Detect which cell encompasses the target text, then output its (X, Y) center coordinate. 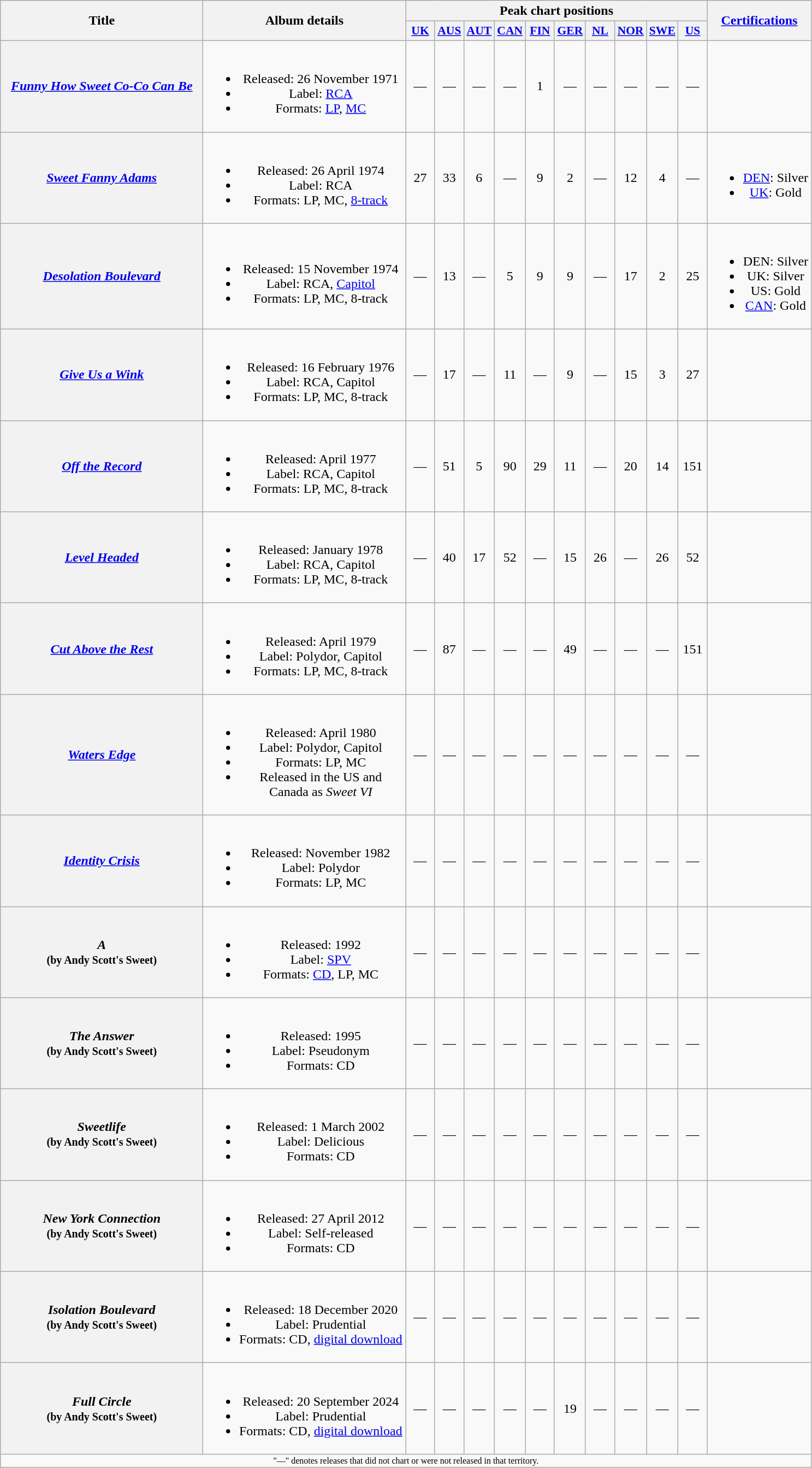
25 (692, 276)
US (692, 31)
4 (662, 178)
Released: January 1978Label: RCA, CapitolFormats: LP, MC, 8-track (305, 557)
Released: 18 December 2020Label: PrudentialFormats: CD, digital download (305, 1317)
Released: 26 November 1971Label: RCAFormats: LP, MC (305, 86)
Cut Above the Rest (102, 649)
Peak chart positions (556, 11)
SWE (662, 31)
Funny How Sweet Co-Co Can Be (102, 86)
New York Connection(by Andy Scott's Sweet) (102, 1226)
AUS (449, 31)
Released: 20 September 2024Label: PrudentialFormats: CD, digital download (305, 1408)
29 (540, 467)
51 (449, 467)
Album details (305, 21)
Released: 15 November 1974Label: RCA, CapitolFormats: LP, MC, 8-track (305, 276)
Released: 26 April 1974Label: RCAFormats: LP, MC, 8-track (305, 178)
CAN (510, 31)
Released: 1 March 2002Label: DeliciousFormats: CD (305, 1134)
Identity Crisis (102, 861)
DEN: SilverUK: SilverUS: GoldCAN: Gold (759, 276)
6 (479, 178)
The Answer(by Andy Scott's Sweet) (102, 1043)
87 (449, 649)
13 (449, 276)
Sweet Fanny Adams (102, 178)
Off the Record (102, 467)
Isolation Boulevard(by Andy Scott's Sweet) (102, 1317)
49 (570, 649)
Released: April 1977Label: RCA, CapitolFormats: LP, MC, 8-track (305, 467)
Released: 27 April 2012Label: Self-releasedFormats: CD (305, 1226)
UK (420, 31)
FIN (540, 31)
"—" denotes releases that did not chart or were not released in that territory. (406, 1460)
Give Us a Wink (102, 375)
1 (540, 86)
Released: 1995Label: PseudonymFormats: CD (305, 1043)
Released: 16 February 1976Label: RCA, CapitolFormats: LP, MC, 8-track (305, 375)
Waters Edge (102, 755)
Released: April 1980Label: Polydor, CapitolFormats: LP, MCReleased in the US and Canada as Sweet VI (305, 755)
3 (662, 375)
40 (449, 557)
GER (570, 31)
33 (449, 178)
Desolation Boulevard (102, 276)
Sweetlife(by Andy Scott's Sweet) (102, 1134)
Full Circle(by Andy Scott's Sweet) (102, 1408)
Released: April 1979Label: Polydor, CapitolFormats: LP, MC, 8-track (305, 649)
DEN: SilverUK: Gold (759, 178)
20 (631, 467)
Level Headed (102, 557)
Released: November 1982Label: PolydorFormats: LP, MC (305, 861)
A(by Andy Scott's Sweet) (102, 952)
12 (631, 178)
NL (600, 31)
Released: 1992Label: SPVFormats: CD, LP, MC (305, 952)
Title (102, 21)
90 (510, 467)
NOR (631, 31)
Certifications (759, 21)
19 (570, 1408)
AUT (479, 31)
14 (662, 467)
